Identify which cell holds the provided text, then report its (x, y) central coordinate. 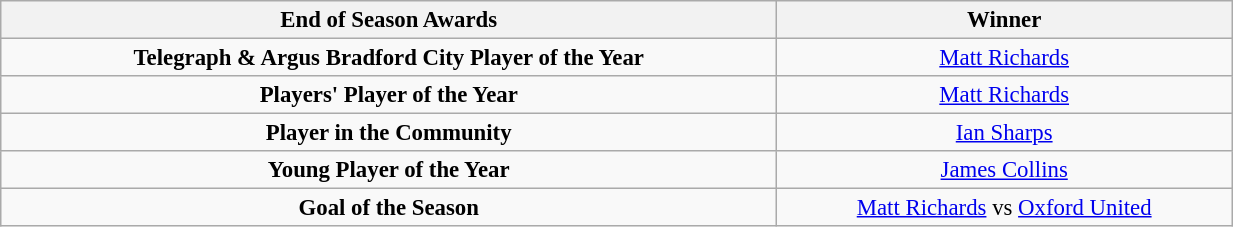
Player in the Community (389, 133)
Players' Player of the Year (389, 95)
Goal of the Season (389, 208)
Young Player of the Year (389, 170)
James Collins (1004, 170)
Winner (1004, 20)
Telegraph & Argus Bradford City Player of the Year (389, 58)
Matt Richards vs Oxford United (1004, 208)
End of Season Awards (389, 20)
Ian Sharps (1004, 133)
